Determine the [x, y] coordinate at the center of the cell enclosing the given text.  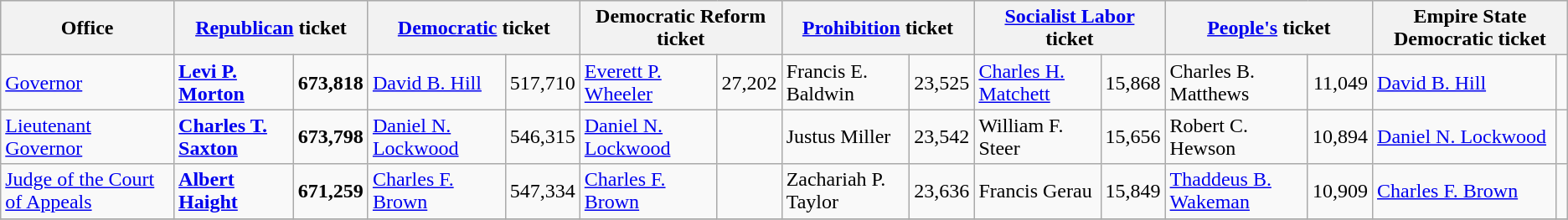
Office [87, 28]
547,334 [543, 191]
Democratic ticket [474, 28]
15,656 [1132, 137]
517,710 [543, 82]
Zachariah P. Taylor [846, 191]
23,542 [941, 137]
10,894 [1340, 137]
Levi P. Morton [235, 82]
23,525 [941, 82]
Empire State Democratic ticket [1471, 28]
Thaddeus B. Wakeman [1236, 191]
15,868 [1132, 82]
546,315 [543, 137]
23,636 [941, 191]
Charles B. Matthews [1236, 82]
671,259 [330, 191]
Democratic Reform ticket [680, 28]
William F. Steer [1037, 137]
Francis Gerau [1037, 191]
673,818 [330, 82]
Francis E. Baldwin [846, 82]
27,202 [749, 82]
Judge of the Court of Appeals [87, 191]
Socialist Labor ticket [1070, 28]
Charles T. Saxton [235, 137]
Robert C. Hewson [1236, 137]
15,849 [1132, 191]
10,909 [1340, 191]
673,798 [330, 137]
Charles H. Matchett [1037, 82]
People's ticket [1268, 28]
11,049 [1340, 82]
Everett P. Wheeler [648, 82]
Governor [87, 82]
Republican ticket [271, 28]
Justus Miller [846, 137]
Prohibition ticket [878, 28]
Lieutenant Governor [87, 137]
Albert Haight [235, 191]
